For the text-containing cell, return its midpoint in [X, Y] coordinate format. 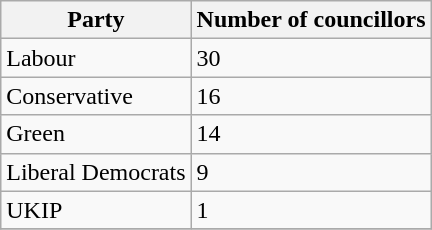
1 [311, 210]
Liberal Democrats [96, 172]
Number of councillors [311, 20]
Green [96, 134]
Conservative [96, 96]
Labour [96, 58]
16 [311, 96]
9 [311, 172]
Party [96, 20]
14 [311, 134]
UKIP [96, 210]
30 [311, 58]
